Return (X, Y) of the center of cell containing provided text 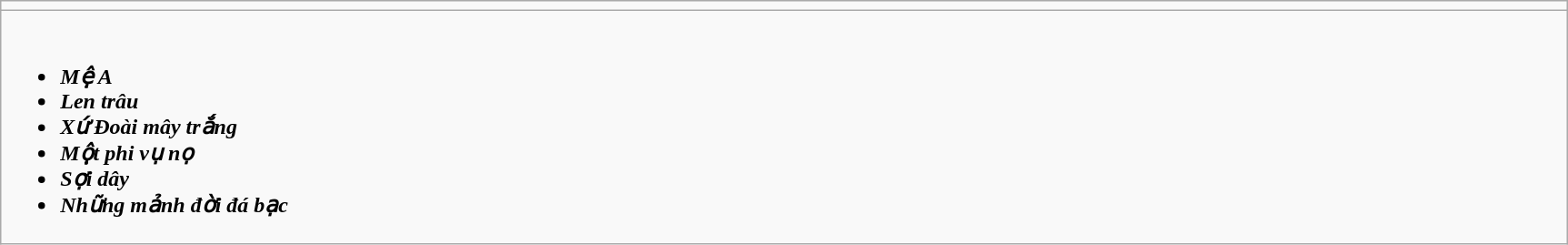
Mệ A Len trâu Xứ Đoài mây trắng Một phi vụ nọSợi dâyNhững mảnh đời đá bạc (784, 128)
